Find where the given text appears and provide that cell's center as (X, Y) coordinate. 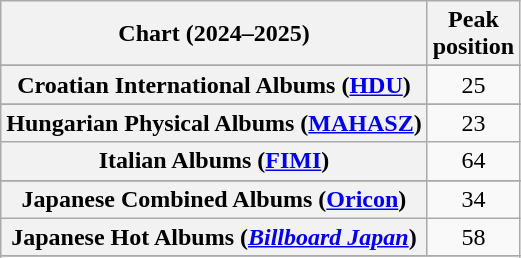
25 (473, 85)
Chart (2024–2025) (214, 34)
58 (473, 237)
Japanese Hot Albums (Billboard Japan) (214, 237)
Croatian International Albums (HDU) (214, 85)
Japanese Combined Albums (Oricon) (214, 199)
34 (473, 199)
Peakposition (473, 34)
Italian Albums (FIMI) (214, 161)
23 (473, 123)
64 (473, 161)
Hungarian Physical Albums (MAHASZ) (214, 123)
